Find where the given text appears and provide that cell's center as (x, y) coordinate. 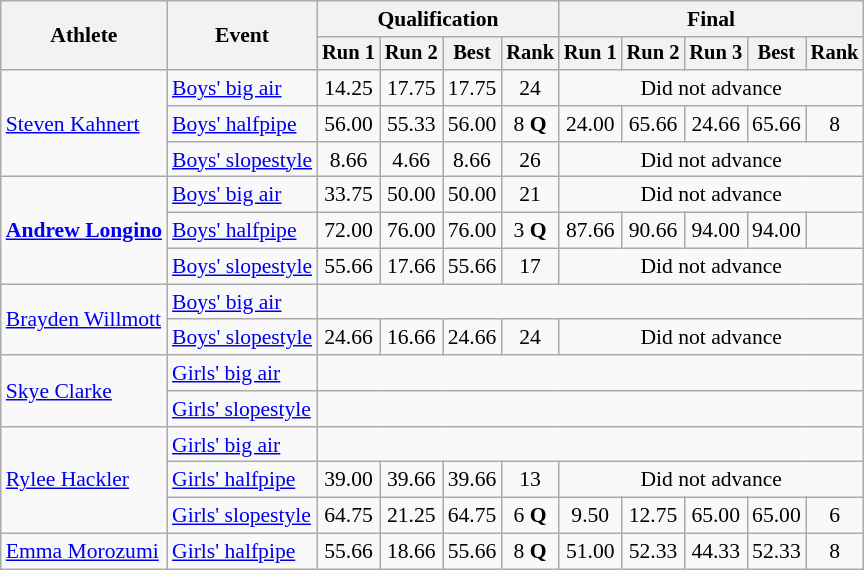
3 Q (530, 231)
55.33 (412, 124)
13 (530, 480)
Skye Clarke (84, 390)
87.66 (590, 231)
24.00 (590, 124)
21 (530, 195)
39.00 (348, 480)
21.25 (412, 516)
Rylee Hackler (84, 480)
72.00 (348, 231)
Final (711, 19)
14.25 (348, 88)
Qualification (438, 19)
9.50 (590, 516)
33.75 (348, 195)
17.66 (412, 267)
Steven Kahnert (84, 124)
Run 3 (716, 54)
Andrew Longino (84, 230)
44.33 (716, 552)
17 (530, 267)
51.00 (590, 552)
16.66 (412, 338)
Event (242, 36)
Athlete (84, 36)
6 (835, 516)
6 Q (530, 516)
Emma Morozumi (84, 552)
26 (530, 160)
12.75 (654, 516)
4.66 (412, 160)
18.66 (412, 552)
90.66 (654, 231)
Brayden Willmott (84, 320)
